From the cell containing the given text, extract its center point as [X, Y] coordinate. 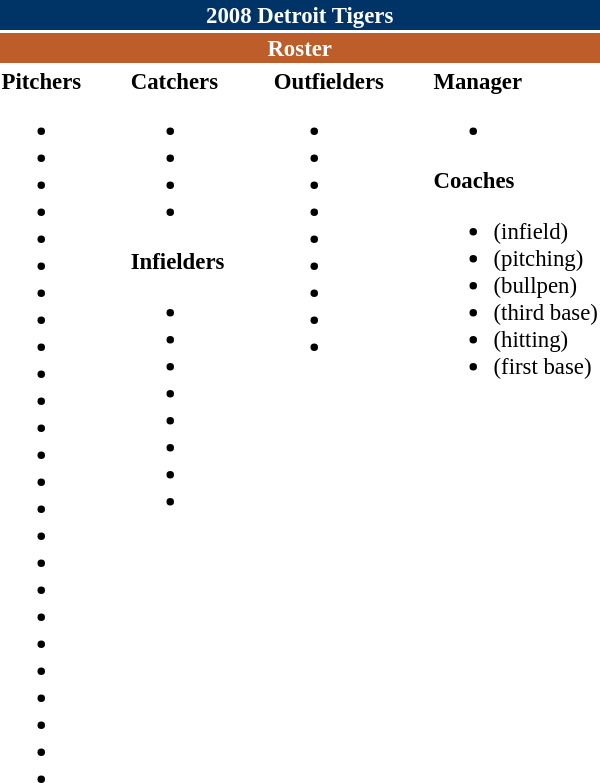
2008 Detroit Tigers [300, 15]
Roster [300, 48]
